Find where the given text appears and provide that cell's center as [X, Y] coordinate. 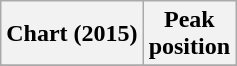
Peak position [189, 34]
Chart (2015) [72, 34]
